For the text-containing cell, return its midpoint in [X, Y] coordinate format. 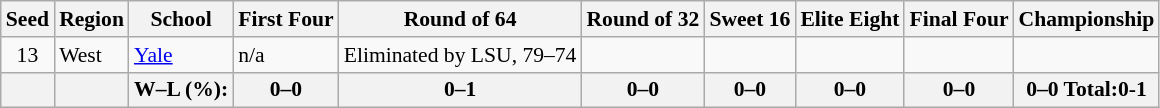
0–0 Total:0-1 [1087, 90]
Sweet 16 [750, 19]
Elite Eight [850, 19]
Yale [181, 55]
Championship [1087, 19]
West [92, 55]
n/a [286, 55]
Final Four [958, 19]
Region [92, 19]
W–L (%): [181, 90]
Eliminated by LSU, 79–74 [460, 55]
First Four [286, 19]
School [181, 19]
0–1 [460, 90]
13 [28, 55]
Round of 32 [642, 19]
Round of 64 [460, 19]
Seed [28, 19]
